Output the [x, y] coordinate of the center of the cell containing the given text.  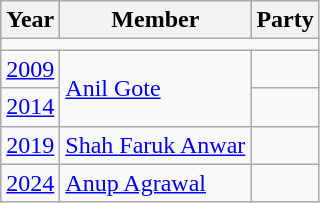
Year [30, 20]
2009 [30, 69]
Party [285, 20]
Shah Faruk Anwar [156, 145]
Anil Gote [156, 88]
2014 [30, 107]
Anup Agrawal [156, 183]
2024 [30, 183]
2019 [30, 145]
Member [156, 20]
